Determine the [x, y] coordinate at the center of the cell enclosing the given text.  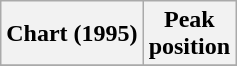
Chart (1995) [72, 34]
Peakposition [189, 34]
